Detect which cell encompasses the target text, then output its [x, y] center coordinate. 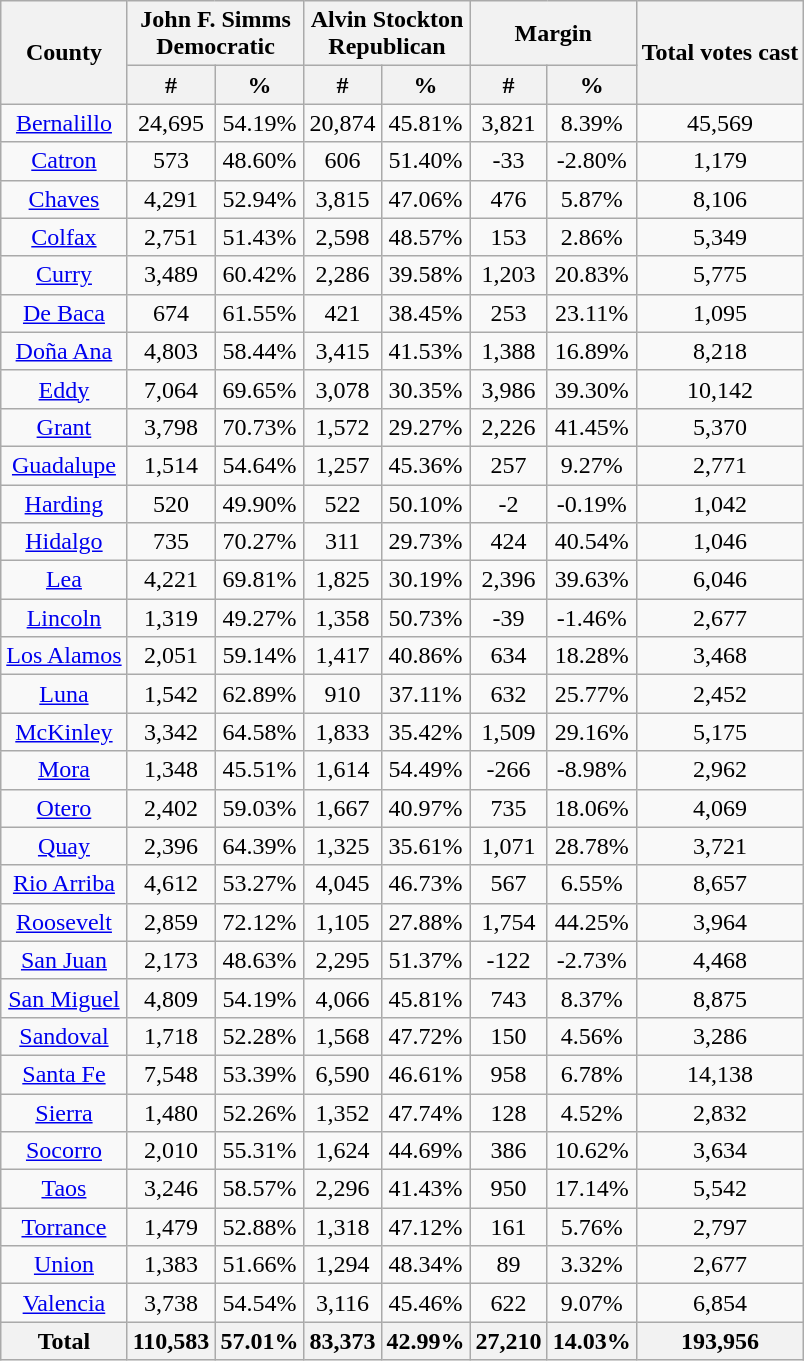
47.12% [426, 1227]
Santa Fe [64, 1074]
Total [64, 1341]
52.28% [260, 1036]
2,962 [720, 770]
6,590 [342, 1074]
150 [508, 1036]
153 [508, 237]
1,514 [171, 465]
5,349 [720, 237]
30.35% [426, 389]
-2 [508, 503]
53.39% [260, 1074]
42.99% [426, 1341]
Margin [553, 34]
54.49% [426, 770]
7,548 [171, 1074]
52.94% [260, 199]
30.19% [426, 580]
64.58% [260, 732]
50.10% [426, 503]
1,509 [508, 732]
37.11% [426, 694]
1,046 [720, 542]
424 [508, 542]
Grant [64, 427]
2,286 [342, 275]
567 [508, 884]
5.87% [592, 199]
-39 [508, 618]
8,106 [720, 199]
6.78% [592, 1074]
San Juan [64, 960]
3,986 [508, 389]
Los Alamos [64, 656]
Harding [64, 503]
Curry [64, 275]
60.42% [260, 275]
62.89% [260, 694]
58.44% [260, 351]
1,383 [171, 1265]
64.39% [260, 846]
49.27% [260, 618]
14.03% [592, 1341]
1,480 [171, 1113]
54.64% [260, 465]
1,095 [720, 313]
Colfax [64, 237]
1,572 [342, 427]
1,325 [342, 846]
Rio Arriba [64, 884]
5,370 [720, 427]
1,071 [508, 846]
Mora [64, 770]
-33 [508, 161]
Lincoln [64, 618]
72.12% [260, 922]
8,218 [720, 351]
28.78% [592, 846]
54.54% [260, 1303]
9.27% [592, 465]
1,257 [342, 465]
44.69% [426, 1151]
3,468 [720, 656]
1,179 [720, 161]
8.37% [592, 998]
50.73% [426, 618]
622 [508, 1303]
386 [508, 1151]
29.27% [426, 427]
2,295 [342, 960]
3,821 [508, 123]
52.26% [260, 1113]
48.34% [426, 1265]
41.53% [426, 351]
29.16% [592, 732]
3,116 [342, 1303]
Lea [64, 580]
18.06% [592, 808]
4,045 [342, 884]
14,138 [720, 1074]
23.11% [592, 313]
606 [342, 161]
48.57% [426, 237]
49.90% [260, 503]
161 [508, 1227]
40.97% [426, 808]
27,210 [508, 1341]
69.81% [260, 580]
4,069 [720, 808]
Chaves [64, 199]
39.58% [426, 275]
-2.80% [592, 161]
3,342 [171, 732]
2,010 [171, 1151]
4,291 [171, 199]
6.55% [592, 884]
522 [342, 503]
San Miguel [64, 998]
2,173 [171, 960]
Guadalupe [64, 465]
3,286 [720, 1036]
1,203 [508, 275]
20,874 [342, 123]
5,175 [720, 732]
45.36% [426, 465]
4.52% [592, 1113]
950 [508, 1189]
3.32% [592, 1265]
311 [342, 542]
-1.46% [592, 618]
3,415 [342, 351]
County [64, 52]
253 [508, 313]
1,318 [342, 1227]
De Baca [64, 313]
6,854 [720, 1303]
51.37% [426, 960]
52.88% [260, 1227]
110,583 [171, 1341]
5.76% [592, 1227]
3,815 [342, 199]
4,809 [171, 998]
1,294 [342, 1265]
2.86% [592, 237]
3,634 [720, 1151]
27.88% [426, 922]
45.46% [426, 1303]
2,296 [342, 1189]
1,624 [342, 1151]
Quay [64, 846]
40.54% [592, 542]
Sierra [64, 1113]
674 [171, 313]
520 [171, 503]
4,066 [342, 998]
3,489 [171, 275]
46.73% [426, 884]
53.27% [260, 884]
476 [508, 199]
59.14% [260, 656]
61.55% [260, 313]
193,956 [720, 1341]
Valencia [64, 1303]
Hidalgo [64, 542]
58.57% [260, 1189]
2,859 [171, 922]
Doña Ana [64, 351]
-266 [508, 770]
Bernalillo [64, 123]
Alvin StocktonRepublican [387, 34]
1,417 [342, 656]
47.06% [426, 199]
1,718 [171, 1036]
Torrance [64, 1227]
48.63% [260, 960]
20.83% [592, 275]
4,803 [171, 351]
-8.98% [592, 770]
1,358 [342, 618]
45,569 [720, 123]
2,771 [720, 465]
5,775 [720, 275]
57.01% [260, 1341]
59.03% [260, 808]
421 [342, 313]
10,142 [720, 389]
Roosevelt [64, 922]
4,221 [171, 580]
41.43% [426, 1189]
Union [64, 1265]
9.07% [592, 1303]
35.42% [426, 732]
69.65% [260, 389]
51.40% [426, 161]
39.30% [592, 389]
41.45% [592, 427]
17.14% [592, 1189]
51.66% [260, 1265]
70.73% [260, 427]
1,667 [342, 808]
70.27% [260, 542]
Eddy [64, 389]
2,832 [720, 1113]
8.39% [592, 123]
44.25% [592, 922]
Socorro [64, 1151]
-2.73% [592, 960]
47.74% [426, 1113]
10.62% [592, 1151]
4,468 [720, 960]
3,078 [342, 389]
John F. SimmsDemocratic [216, 34]
40.86% [426, 656]
Taos [64, 1189]
25.77% [592, 694]
McKinley [64, 732]
-0.19% [592, 503]
47.72% [426, 1036]
632 [508, 694]
4,612 [171, 884]
1,754 [508, 922]
7,064 [171, 389]
257 [508, 465]
1,614 [342, 770]
1,568 [342, 1036]
4.56% [592, 1036]
46.61% [426, 1074]
3,738 [171, 1303]
3,721 [720, 846]
8,875 [720, 998]
1,319 [171, 618]
2,051 [171, 656]
Sandoval [64, 1036]
1,479 [171, 1227]
1,388 [508, 351]
Total votes cast [720, 52]
3,246 [171, 1189]
2,402 [171, 808]
910 [342, 694]
1,042 [720, 503]
83,373 [342, 1341]
128 [508, 1113]
6,046 [720, 580]
45.51% [260, 770]
1,542 [171, 694]
35.61% [426, 846]
573 [171, 161]
29.73% [426, 542]
1,833 [342, 732]
2,598 [342, 237]
5,542 [720, 1189]
2,226 [508, 427]
1,348 [171, 770]
24,695 [171, 123]
2,797 [720, 1227]
89 [508, 1265]
-122 [508, 960]
1,825 [342, 580]
2,452 [720, 694]
634 [508, 656]
55.31% [260, 1151]
8,657 [720, 884]
Catron [64, 161]
3,964 [720, 922]
51.43% [260, 237]
2,751 [171, 237]
18.28% [592, 656]
1,105 [342, 922]
38.45% [426, 313]
Otero [64, 808]
48.60% [260, 161]
3,798 [171, 427]
743 [508, 998]
Luna [64, 694]
1,352 [342, 1113]
16.89% [592, 351]
39.63% [592, 580]
958 [508, 1074]
